Capture the cell that displays the provided text and extract its [X, Y] central coordinate. 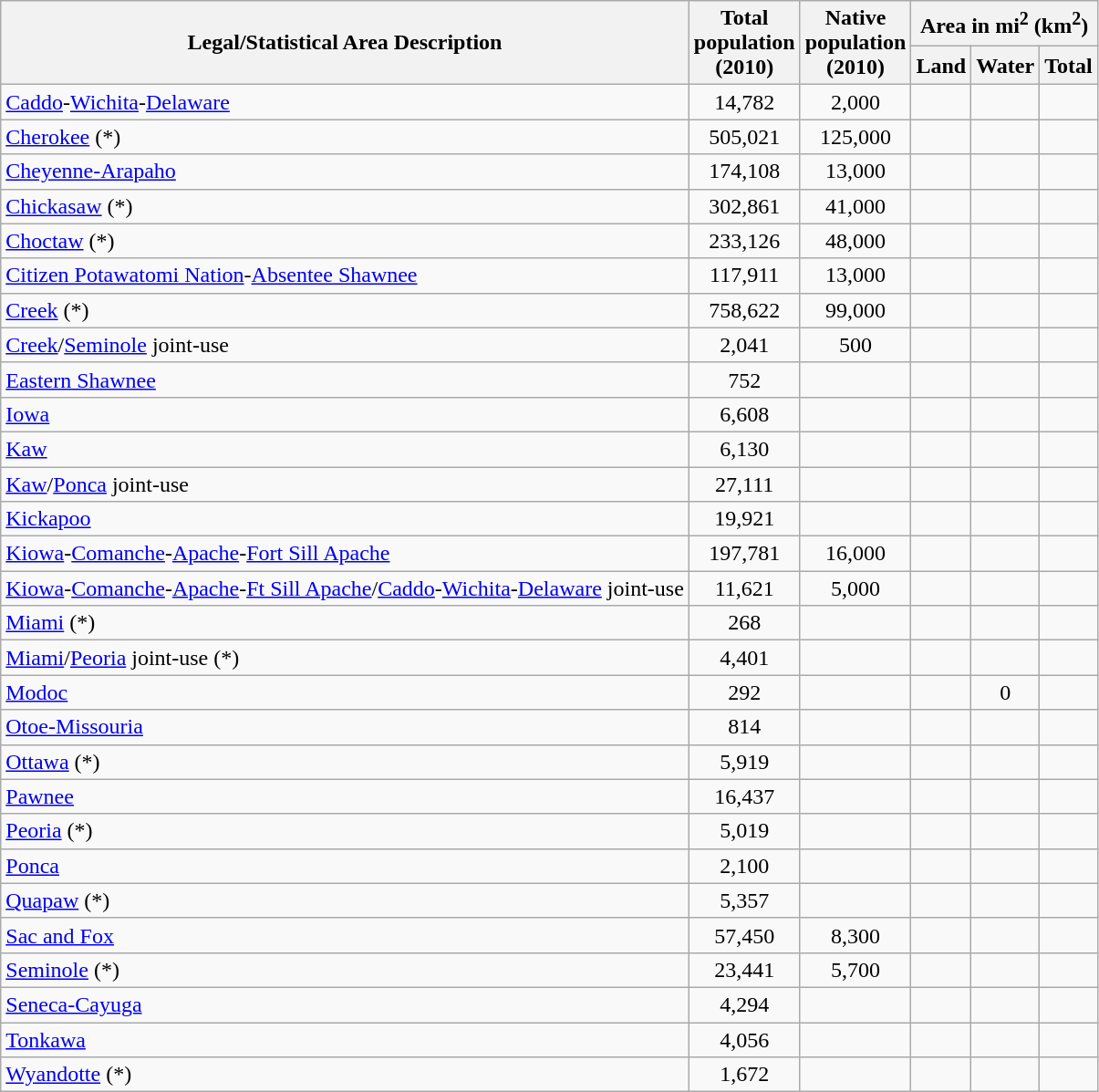
Nativepopulation(2010) [855, 43]
292 [744, 692]
Otoe-Missouria [345, 727]
2,041 [744, 345]
233,126 [744, 241]
Peoria (*) [345, 831]
Ponca [345, 866]
41,000 [855, 206]
5,000 [855, 588]
814 [744, 727]
Kaw/Ponca joint-use [345, 484]
Iowa [345, 414]
Chickasaw (*) [345, 206]
Citizen Potawatomi Nation-Absentee Shawnee [345, 276]
5,700 [855, 970]
Kiowa-Comanche-Apache-Ft Sill Apache/Caddo-Wichita-Delaware joint-use [345, 588]
14,782 [744, 102]
174,108 [744, 172]
Area in mi2 (km2) [1004, 24]
Quapaw (*) [345, 900]
1,672 [744, 1075]
Ottawa (*) [345, 762]
23,441 [744, 970]
Creek/Seminole joint-use [345, 345]
Legal/Statistical Area Description [345, 43]
Kaw [345, 449]
Cheyenne-Arapaho [345, 172]
Seminole (*) [345, 970]
2,000 [855, 102]
Total [1069, 65]
Sac and Fox [345, 935]
Modoc [345, 692]
125,000 [855, 137]
Wyandotte (*) [345, 1075]
Caddo-Wichita-Delaware [345, 102]
Cherokee (*) [345, 137]
16,437 [744, 796]
Kiowa-Comanche-Apache-Fort Sill Apache [345, 554]
8,300 [855, 935]
5,919 [744, 762]
16,000 [855, 554]
Creek (*) [345, 310]
Tonkawa [345, 1039]
6,608 [744, 414]
Eastern Shawnee [345, 380]
48,000 [855, 241]
Miami (*) [345, 623]
758,622 [744, 310]
197,781 [744, 554]
Seneca-Cayuga [345, 1004]
6,130 [744, 449]
Miami/Peoria joint-use (*) [345, 658]
505,021 [744, 137]
Pawnee [345, 796]
11,621 [744, 588]
Choctaw (*) [345, 241]
99,000 [855, 310]
117,911 [744, 276]
Kickapoo [345, 519]
0 [1005, 692]
302,861 [744, 206]
5,357 [744, 900]
27,111 [744, 484]
Water [1005, 65]
Land [941, 65]
2,100 [744, 866]
Totalpopulation(2010) [744, 43]
4,056 [744, 1039]
57,450 [744, 935]
500 [855, 345]
19,921 [744, 519]
4,294 [744, 1004]
5,019 [744, 831]
4,401 [744, 658]
752 [744, 380]
268 [744, 623]
